Determine the (x, y) coordinate at the center of the cell enclosing the given text.  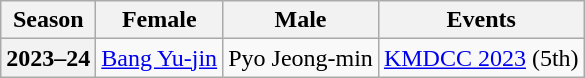
Female (160, 20)
Bang Yu-jin (160, 58)
KMDCC 2023 (5th) (481, 58)
Pyo Jeong-min (301, 58)
2023–24 (48, 58)
Male (301, 20)
Events (481, 20)
Season (48, 20)
